For the text-containing cell, return its midpoint in (x, y) coordinate format. 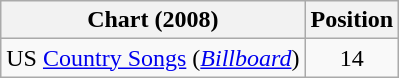
US Country Songs (Billboard) (153, 58)
Chart (2008) (153, 20)
14 (352, 58)
Position (352, 20)
